Return the (X, Y) coordinate for the center point of the cell that contains the specified text.  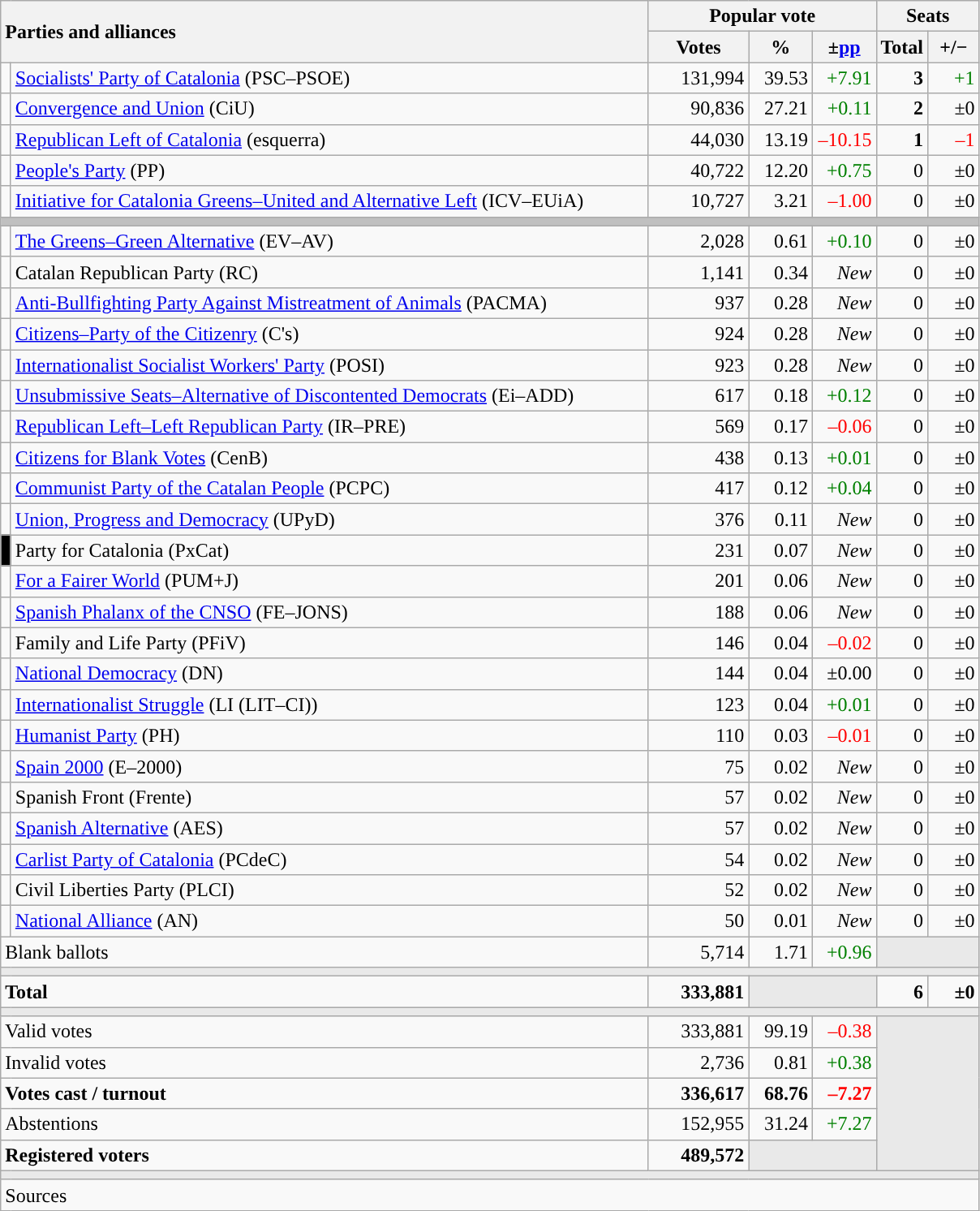
Spanish Alternative (AES) (329, 828)
6 (902, 992)
Spain 2000 (E–2000) (329, 766)
+1 (954, 78)
–1 (954, 140)
0.17 (780, 427)
27.21 (780, 109)
3 (902, 78)
–1.00 (844, 201)
+0.11 (844, 109)
188 (698, 612)
National Alliance (AN) (329, 921)
% (780, 47)
Carlist Party of Catalonia (PCdeC) (329, 860)
0.81 (780, 1062)
+7.91 (844, 78)
40,722 (698, 170)
0.07 (780, 550)
–0.06 (844, 427)
0.03 (780, 735)
569 (698, 427)
1,141 (698, 272)
0.61 (780, 241)
90,836 (698, 109)
Republican Left–Left Republican Party (IR–PRE) (329, 427)
146 (698, 643)
3.21 (780, 201)
2 (902, 109)
0.18 (780, 396)
+0.04 (844, 489)
Unsubmissive Seats–Alternative of Discontented Democrats (Ei–ADD) (329, 396)
1 (902, 140)
Party for Catalonia (PxCat) (329, 550)
0.34 (780, 272)
–10.15 (844, 140)
+7.27 (844, 1124)
54 (698, 860)
±0.00 (844, 674)
–0.01 (844, 735)
Spanish Phalanx of the CNSO (FE–JONS) (329, 612)
+0.96 (844, 952)
923 (698, 364)
Humanist Party (PH) (329, 735)
The Greens–Green Alternative (EV–AV) (329, 241)
123 (698, 705)
0.12 (780, 489)
110 (698, 735)
99.19 (780, 1032)
+0.38 (844, 1062)
68.76 (780, 1093)
Family and Life Party (PFiV) (329, 643)
Convergence and Union (CiU) (329, 109)
924 (698, 334)
144 (698, 674)
Popular vote (763, 16)
937 (698, 303)
Citizens for Blank Votes (CenB) (329, 458)
People's Party (PP) (329, 170)
2,736 (698, 1062)
75 (698, 766)
Valid votes (325, 1032)
10,727 (698, 201)
617 (698, 396)
Socialists' Party of Catalonia (PSC–PSOE) (329, 78)
National Democracy (DN) (329, 674)
±pp (844, 47)
Civil Liberties Party (PLCI) (329, 890)
0.11 (780, 519)
–7.27 (844, 1093)
For a Fairer World (PUM+J) (329, 581)
39.53 (780, 78)
0.01 (780, 921)
2,028 (698, 241)
Anti-Bullfighting Party Against Mistreatment of Animals (PACMA) (329, 303)
0.13 (780, 458)
231 (698, 550)
Invalid votes (325, 1062)
Votes (698, 47)
Catalan Republican Party (RC) (329, 272)
–0.02 (844, 643)
Union, Progress and Democracy (UPyD) (329, 519)
131,994 (698, 78)
Internationalist Struggle (LI (LIT–CI)) (329, 705)
13.19 (780, 140)
Blank ballots (325, 952)
+0.12 (844, 396)
438 (698, 458)
336,617 (698, 1093)
489,572 (698, 1155)
+0.75 (844, 170)
Sources (490, 1195)
417 (698, 489)
–0.38 (844, 1032)
+/− (954, 47)
+0.10 (844, 241)
Republican Left of Catalonia (esquerra) (329, 140)
Citizens–Party of the Citizenry (C's) (329, 334)
Internationalist Socialist Workers' Party (POSI) (329, 364)
Spanish Front (Frente) (329, 797)
Votes cast / turnout (325, 1093)
12.20 (780, 170)
Abstentions (325, 1124)
50 (698, 921)
Parties and alliances (325, 32)
376 (698, 519)
1.71 (780, 952)
Communist Party of the Catalan People (PCPC) (329, 489)
Initiative for Catalonia Greens–United and Alternative Left (ICV–EUiA) (329, 201)
52 (698, 890)
Seats (928, 16)
Registered voters (325, 1155)
44,030 (698, 140)
5,714 (698, 952)
31.24 (780, 1124)
152,955 (698, 1124)
201 (698, 581)
